Return the (X, Y) coordinate for the center point of the cell that contains the specified text.  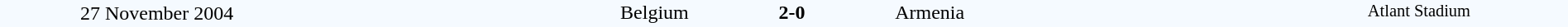
Belgium (501, 12)
2-0 (791, 12)
Atlant Stadium (1419, 13)
Armenia (1082, 12)
27 November 2004 (157, 13)
